Scan for the cell matching the given text and deliver its [x, y] coordinate at center. 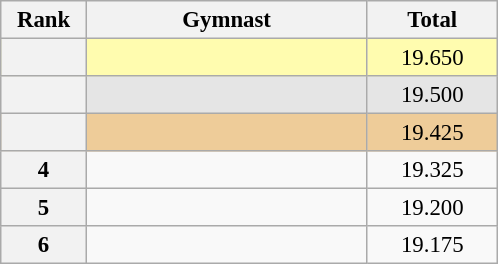
19.425 [432, 133]
19.325 [432, 170]
19.175 [432, 245]
Rank [44, 20]
19.650 [432, 58]
Total [432, 20]
Gymnast [226, 20]
6 [44, 245]
19.200 [432, 208]
5 [44, 208]
4 [44, 170]
19.500 [432, 95]
